Pinpoint the cell where the given text exists, returning its [X, Y] midpoint coordinate. 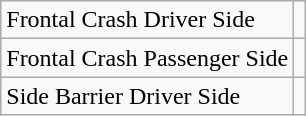
Side Barrier Driver Side [148, 96]
Frontal Crash Driver Side [148, 20]
Frontal Crash Passenger Side [148, 58]
